Provide the (X, Y) coordinate of the cell's center where the given text is located.  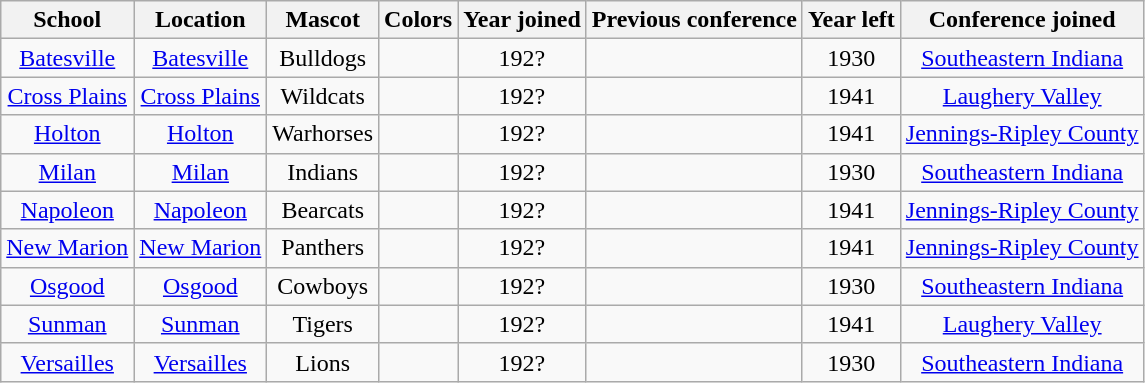
Lions (323, 362)
Wildcats (323, 96)
Indians (323, 172)
Previous conference (694, 20)
Bulldogs (323, 58)
Panthers (323, 248)
Mascot (323, 20)
School (68, 20)
Tigers (323, 324)
Warhorses (323, 134)
Conference joined (1022, 20)
Year joined (522, 20)
Cowboys (323, 286)
Year left (851, 20)
Colors (418, 20)
Location (200, 20)
Bearcats (323, 210)
